Scan for the cell matching the given text and deliver its [X, Y] coordinate at center. 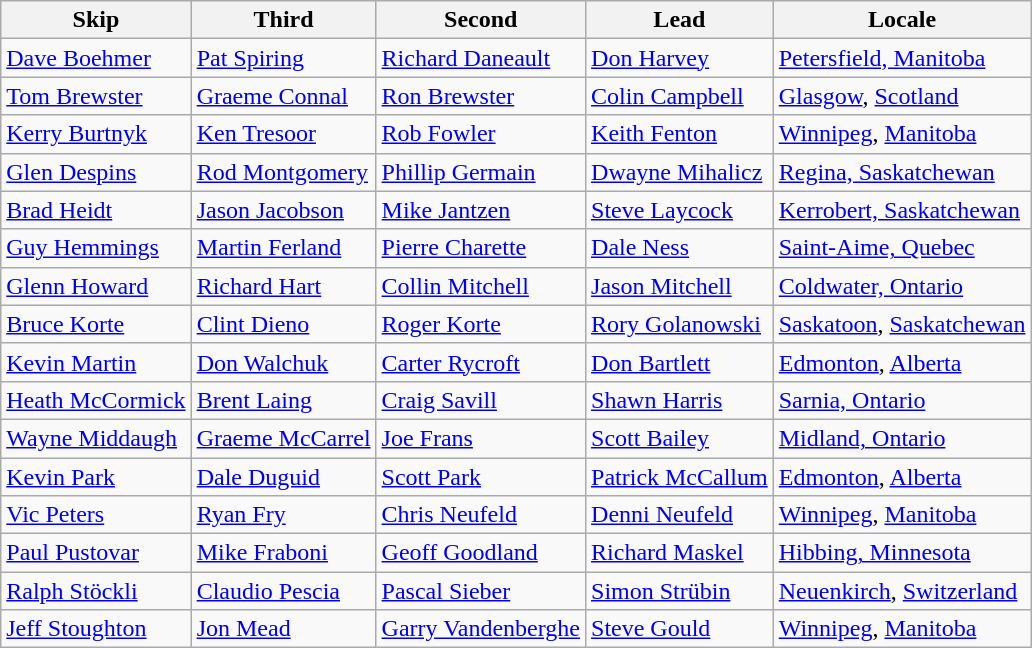
Graeme McCarrel [284, 438]
Midland, Ontario [902, 438]
Glen Despins [96, 172]
Steve Laycock [680, 210]
Vic Peters [96, 515]
Richard Maskel [680, 553]
Geoff Goodland [480, 553]
Jon Mead [284, 629]
Third [284, 20]
Wayne Middaugh [96, 438]
Clint Dieno [284, 324]
Roger Korte [480, 324]
Scott Park [480, 477]
Kevin Martin [96, 362]
Paul Pustovar [96, 553]
Bruce Korte [96, 324]
Jason Mitchell [680, 286]
Don Harvey [680, 58]
Garry Vandenberghe [480, 629]
Joe Frans [480, 438]
Scott Bailey [680, 438]
Ken Tresoor [284, 134]
Saint-Aime, Quebec [902, 248]
Brent Laing [284, 400]
Jason Jacobson [284, 210]
Craig Savill [480, 400]
Brad Heidt [96, 210]
Don Walchuk [284, 362]
Ralph Stöckli [96, 591]
Collin Mitchell [480, 286]
Neuenkirch, Switzerland [902, 591]
Don Bartlett [680, 362]
Carter Rycroft [480, 362]
Skip [96, 20]
Kerrobert, Saskatchewan [902, 210]
Keith Fenton [680, 134]
Patrick McCallum [680, 477]
Coldwater, Ontario [902, 286]
Kerry Burtnyk [96, 134]
Claudio Pescia [284, 591]
Richard Hart [284, 286]
Rory Golanowski [680, 324]
Mike Jantzen [480, 210]
Second [480, 20]
Martin Ferland [284, 248]
Mike Fraboni [284, 553]
Locale [902, 20]
Glenn Howard [96, 286]
Pat Spiring [284, 58]
Shawn Harris [680, 400]
Ron Brewster [480, 96]
Phillip Germain [480, 172]
Simon Strübin [680, 591]
Pascal Sieber [480, 591]
Steve Gould [680, 629]
Dave Boehmer [96, 58]
Ryan Fry [284, 515]
Dale Ness [680, 248]
Saskatoon, Saskatchewan [902, 324]
Kevin Park [96, 477]
Graeme Connal [284, 96]
Petersfield, Manitoba [902, 58]
Chris Neufeld [480, 515]
Tom Brewster [96, 96]
Glasgow, Scotland [902, 96]
Dale Duguid [284, 477]
Pierre Charette [480, 248]
Richard Daneault [480, 58]
Guy Hemmings [96, 248]
Regina, Saskatchewan [902, 172]
Heath McCormick [96, 400]
Denni Neufeld [680, 515]
Colin Campbell [680, 96]
Rob Fowler [480, 134]
Lead [680, 20]
Rod Montgomery [284, 172]
Sarnia, Ontario [902, 400]
Dwayne Mihalicz [680, 172]
Hibbing, Minnesota [902, 553]
Jeff Stoughton [96, 629]
